Return the [x, y] coordinate for the center point of the cell that contains the specified text.  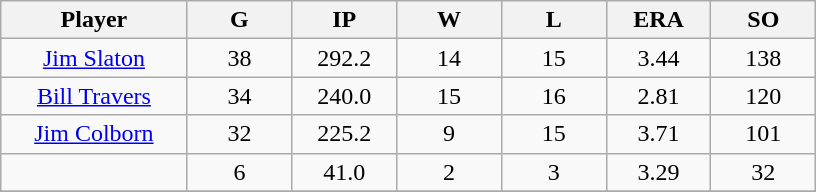
ERA [658, 20]
9 [450, 134]
G [240, 20]
Bill Travers [94, 96]
14 [450, 58]
240.0 [344, 96]
L [554, 20]
2.81 [658, 96]
38 [240, 58]
Jim Slaton [94, 58]
138 [764, 58]
3.44 [658, 58]
16 [554, 96]
Player [94, 20]
41.0 [344, 172]
101 [764, 134]
120 [764, 96]
34 [240, 96]
2 [450, 172]
Jim Colborn [94, 134]
3.71 [658, 134]
SO [764, 20]
IP [344, 20]
3 [554, 172]
292.2 [344, 58]
6 [240, 172]
3.29 [658, 172]
225.2 [344, 134]
W [450, 20]
